Identify which cell holds the provided text, then report its [x, y] central coordinate. 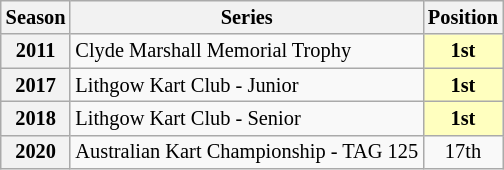
Position [463, 17]
Australian Kart Championship - TAG 125 [246, 152]
Lithgow Kart Club - Junior [246, 85]
17th [463, 152]
2017 [36, 85]
Lithgow Kart Club - Senior [246, 118]
2011 [36, 51]
Clyde Marshall Memorial Trophy [246, 51]
Series [246, 17]
2018 [36, 118]
Season [36, 17]
2020 [36, 152]
